Return the (X, Y) coordinate for the center point of the cell that contains the specified text.  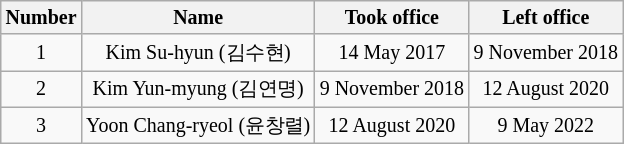
Took office (392, 18)
Yoon Chang-ryeol (윤창렬) (198, 125)
14 May 2017 (392, 53)
Number (42, 18)
1 (42, 53)
Name (198, 18)
Left office (546, 18)
Kim Su-hyun (김수현) (198, 53)
Kim Yun-myung (김연명) (198, 89)
3 (42, 125)
9 May 2022 (546, 125)
2 (42, 89)
